Find where the given text appears and provide that cell's center as (x, y) coordinate. 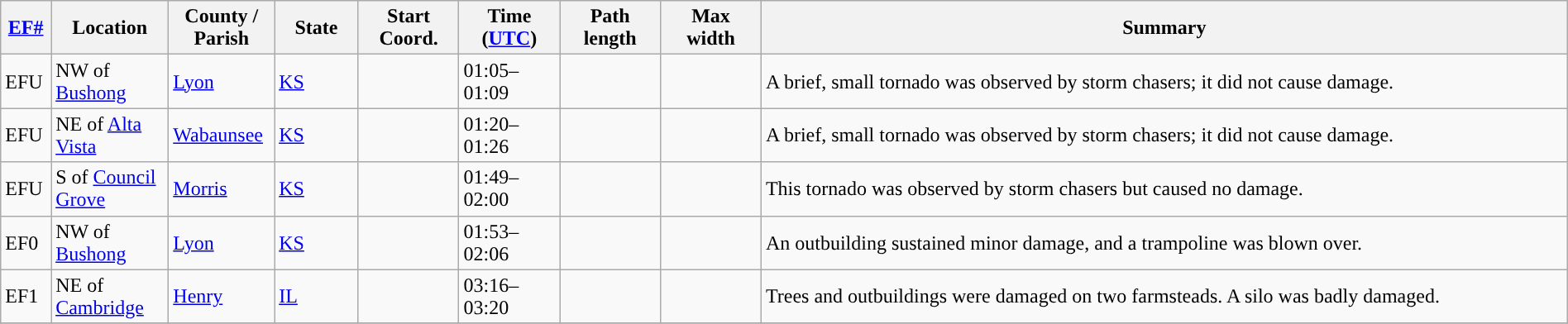
Max width (711, 28)
State (317, 28)
Henry (222, 296)
Trees and outbuildings were damaged on two farmsteads. A silo was badly damaged. (1164, 296)
Time (UTC) (509, 28)
EF# (26, 28)
01:49–02:00 (509, 188)
01:05–01:09 (509, 81)
Summary (1164, 28)
NE of Cambridge (110, 296)
Location (110, 28)
EF1 (26, 296)
01:20–01:26 (509, 136)
03:16–03:20 (509, 296)
IL (317, 296)
Start Coord. (409, 28)
Path length (610, 28)
Morris (222, 188)
An outbuilding sustained minor damage, and a trampoline was blown over. (1164, 243)
EF0 (26, 243)
NE of Alta Vista (110, 136)
S of Council Grove (110, 188)
County / Parish (222, 28)
01:53–02:06 (509, 243)
Wabaunsee (222, 136)
This tornado was observed by storm chasers but caused no damage. (1164, 188)
